Scan for the cell matching the given text and deliver its (X, Y) coordinate at center. 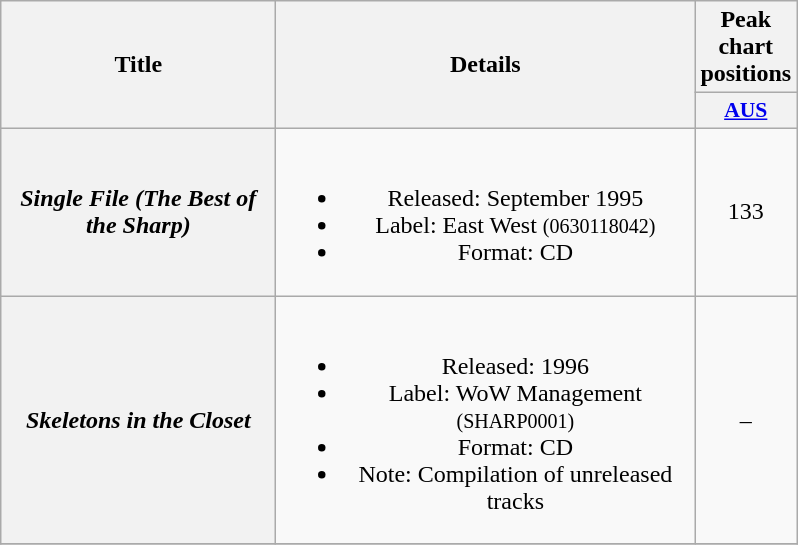
Title (138, 65)
Skeletons in the Closet (138, 420)
Details (486, 65)
– (746, 420)
Released: 1996Label: WoW Management (SHARP0001)Format: CDNote: Compilation of unreleased tracks (486, 420)
Peak chart positions (746, 47)
Single File (The Best of the Sharp) (138, 212)
133 (746, 212)
AUS (746, 111)
Released: September 1995Label: East West (0630118042)Format: CD (486, 212)
